Scan for the cell matching the given text and deliver its (x, y) coordinate at center. 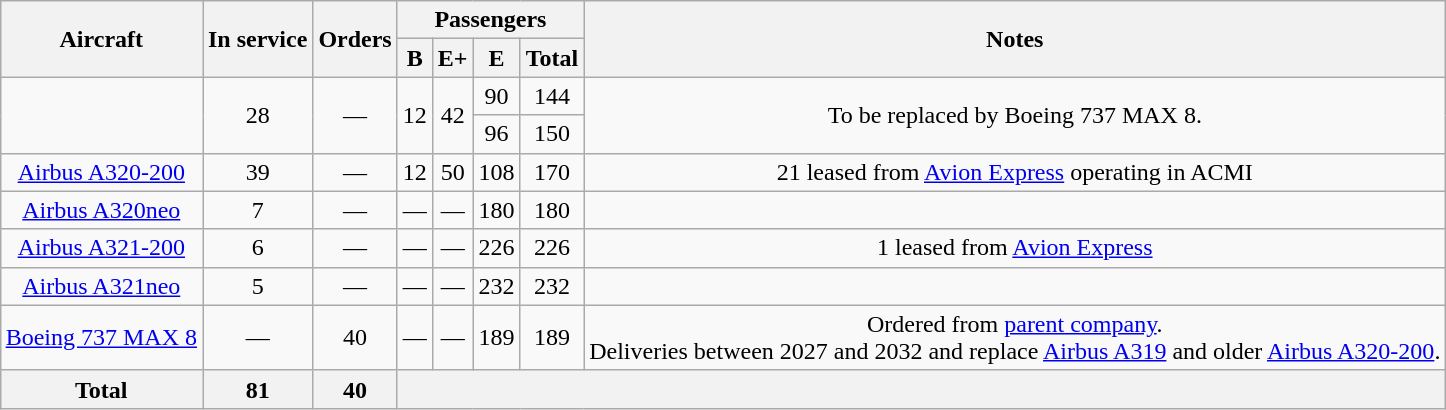
96 (496, 134)
Airbus A320-200 (101, 172)
1 leased from Avion Express (1015, 248)
Notes (1015, 39)
5 (257, 286)
21 leased from Avion Express operating in ACMI (1015, 172)
90 (496, 96)
Passengers (490, 20)
Airbus A320neo (101, 210)
E (496, 58)
170 (552, 172)
To be replaced by Boeing 737 MAX 8. (1015, 115)
Airbus A321-200 (101, 248)
Boeing 737 MAX 8 (101, 338)
39 (257, 172)
E+ (452, 58)
42 (452, 115)
108 (496, 172)
28 (257, 115)
6 (257, 248)
In service (257, 39)
Airbus A321neo (101, 286)
Ordered from parent company.Deliveries between 2027 and 2032 and replace Airbus A319 and older Airbus A320-200. (1015, 338)
Orders (355, 39)
81 (257, 389)
150 (552, 134)
50 (452, 172)
Aircraft (101, 39)
7 (257, 210)
B (414, 58)
144 (552, 96)
